From the cell containing the given text, extract its center point as (X, Y) coordinate. 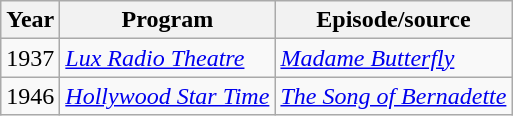
Year (30, 20)
Hollywood Star Time (168, 96)
Madame Butterfly (394, 58)
Program (168, 20)
Episode/source (394, 20)
1937 (30, 58)
1946 (30, 96)
Lux Radio Theatre (168, 58)
The Song of Bernadette (394, 96)
